Extract the [X, Y] coordinate from the center of the cell holding the provided text.  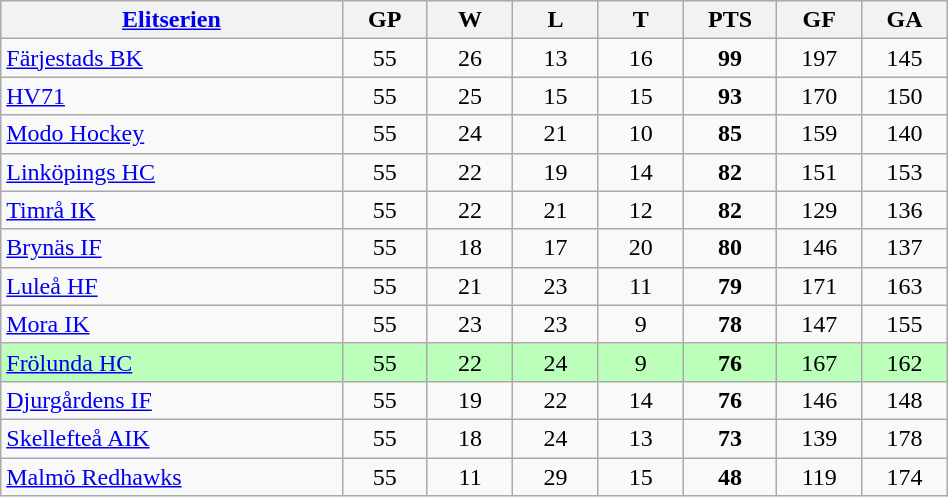
48 [730, 477]
GF [820, 20]
16 [640, 58]
99 [730, 58]
GA [904, 20]
Skellefteå AIK [172, 438]
167 [820, 362]
129 [820, 210]
Färjestads BK [172, 58]
HV71 [172, 96]
W [470, 20]
PTS [730, 20]
151 [820, 172]
137 [904, 248]
Mora IK [172, 324]
119 [820, 477]
153 [904, 172]
Timrå IK [172, 210]
25 [470, 96]
150 [904, 96]
170 [820, 96]
148 [904, 400]
159 [820, 134]
Frölunda HC [172, 362]
10 [640, 134]
171 [820, 286]
Djurgårdens IF [172, 400]
29 [556, 477]
139 [820, 438]
93 [730, 96]
T [640, 20]
78 [730, 324]
Brynäs IF [172, 248]
140 [904, 134]
162 [904, 362]
L [556, 20]
Modo Hockey [172, 134]
Malmö Redhawks [172, 477]
80 [730, 248]
155 [904, 324]
Luleå HF [172, 286]
79 [730, 286]
73 [730, 438]
85 [730, 134]
145 [904, 58]
163 [904, 286]
20 [640, 248]
17 [556, 248]
174 [904, 477]
178 [904, 438]
136 [904, 210]
26 [470, 58]
GP [384, 20]
197 [820, 58]
Linköpings HC [172, 172]
12 [640, 210]
Elitserien [172, 20]
147 [820, 324]
